Identify which cell holds the provided text, then report its (X, Y) central coordinate. 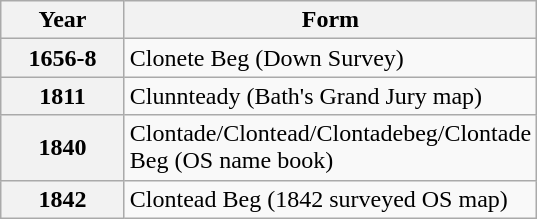
Year (63, 20)
Clonete Beg (Down Survey) (330, 58)
1656-8 (63, 58)
Form (330, 20)
1840 (63, 148)
1842 (63, 199)
1811 (63, 96)
Clontade/Clontead/Clontadebeg/Clontade Beg (OS name book) (330, 148)
Clunnteady (Bath's Grand Jury map) (330, 96)
Clontead Beg (1842 surveyed OS map) (330, 199)
